For the text-containing cell, return its midpoint in (X, Y) coordinate format. 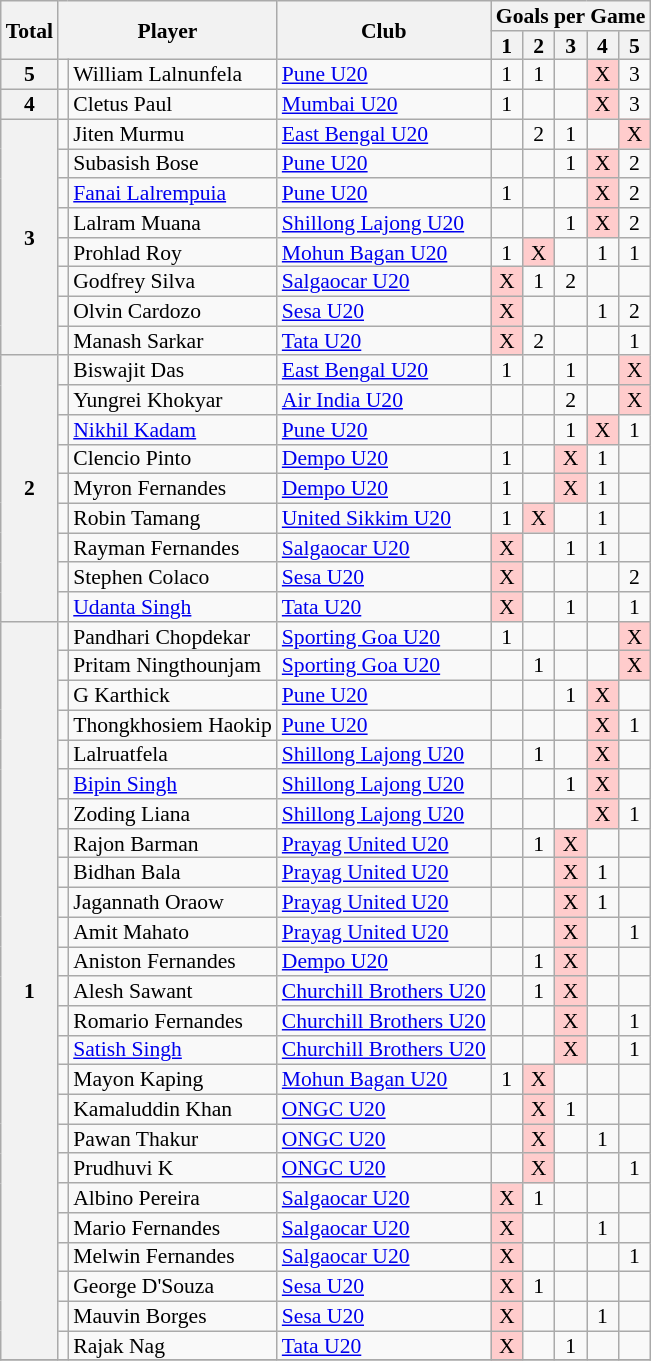
Udanta Singh (172, 607)
Goals per Game (571, 16)
Melwin Fernandes (172, 1257)
Kamaluddin Khan (172, 1110)
Jagannath Oraow (172, 903)
Total (30, 30)
United Sikkim U20 (384, 519)
Romario Fernandes (172, 1021)
Cletus Paul (172, 105)
Yungrei Khokyar (172, 400)
Rajak Nag (172, 1346)
Nikhil Kadam (172, 430)
Pritam Ningthounjam (172, 666)
Godfrey Silva (172, 282)
Jiten Murmu (172, 134)
Pawan Thakur (172, 1139)
Thongkhosiem Haokip (172, 725)
Mumbai U20 (384, 105)
Myron Fernandes (172, 489)
Fanai Lalrempuia (172, 193)
Lalram Muana (172, 223)
Air India U20 (384, 400)
Mayon Kaping (172, 1080)
Player (168, 30)
Prohlad Roy (172, 253)
Alesh Sawant (172, 991)
Zoding Liana (172, 814)
Subasish Bose (172, 164)
Prudhuvi K (172, 1169)
Rayman Fernandes (172, 548)
Amit Mahato (172, 932)
G Karthick (172, 696)
William Lalnunfela (172, 75)
Bipin Singh (172, 785)
George D'Souza (172, 1287)
Rajon Barman (172, 844)
Mario Fernandes (172, 1228)
Biswajit Das (172, 371)
Robin Tamang (172, 519)
Clencio Pinto (172, 459)
Olvin Cardozo (172, 312)
Bidhan Bala (172, 873)
Mauvin Borges (172, 1317)
Club (384, 30)
Satish Singh (172, 1051)
Pandhari Chopdekar (172, 637)
Lalruatfela (172, 755)
Aniston Fernandes (172, 962)
Albino Pereira (172, 1198)
Stephen Colaco (172, 578)
Manash Sarkar (172, 341)
